For the text-containing cell, return its midpoint in [x, y] coordinate format. 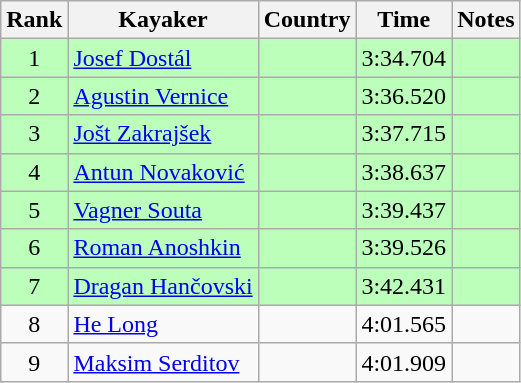
4:01.565 [404, 324]
7 [34, 286]
2 [34, 96]
6 [34, 248]
Time [404, 20]
4 [34, 172]
Josef Dostál [163, 58]
3:37.715 [404, 134]
3:36.520 [404, 96]
1 [34, 58]
Notes [486, 20]
3 [34, 134]
8 [34, 324]
3:39.437 [404, 210]
Rank [34, 20]
5 [34, 210]
Antun Novaković [163, 172]
Kayaker [163, 20]
Maksim Serditov [163, 362]
3:42.431 [404, 286]
3:39.526 [404, 248]
Vagner Souta [163, 210]
3:38.637 [404, 172]
Dragan Hančovski [163, 286]
Roman Anoshkin [163, 248]
Country [307, 20]
Jošt Zakrajšek [163, 134]
He Long [163, 324]
4:01.909 [404, 362]
Agustin Vernice [163, 96]
9 [34, 362]
3:34.704 [404, 58]
